Return (x, y) of the center of cell containing provided text 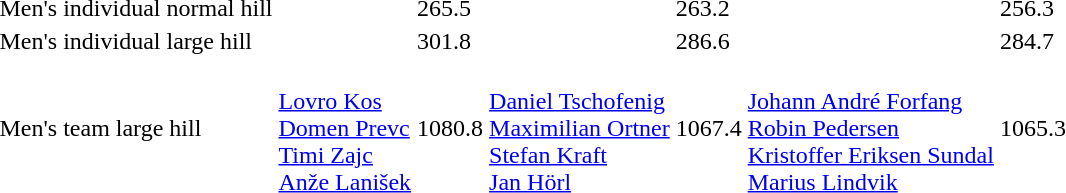
301.8 (450, 41)
286.6 (708, 41)
